Find where the given text appears and provide that cell's center as [X, Y] coordinate. 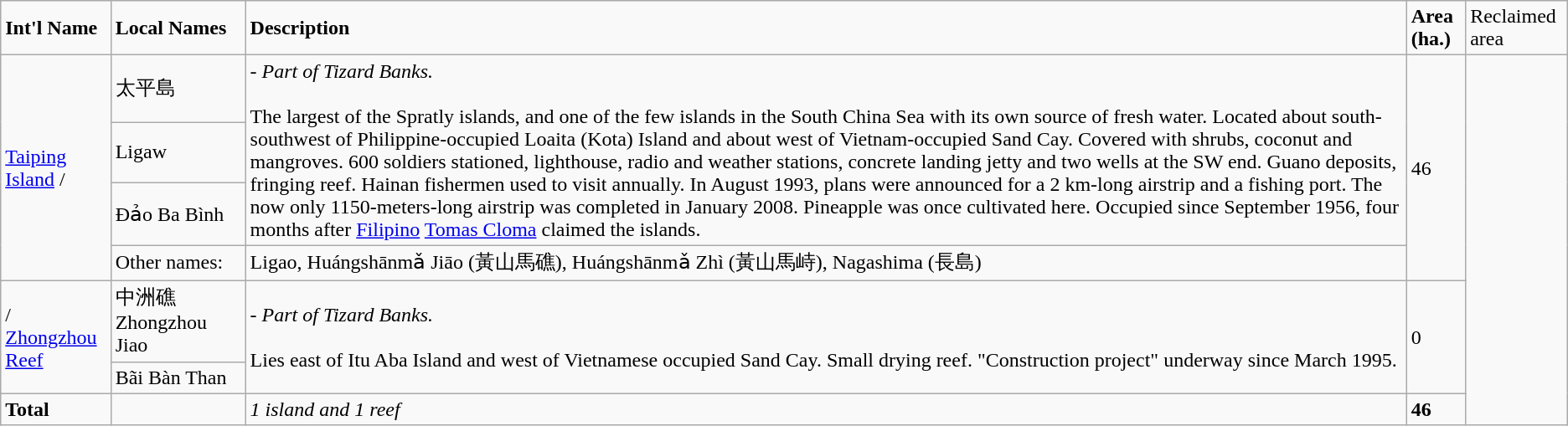
Ligaw [178, 152]
1 island and 1 reef [826, 409]
Other names: [178, 263]
中洲礁 Zhongzhou Jiao [178, 321]
Total [55, 409]
Local Names [178, 28]
0 [1436, 336]
Đảo Ba Bình [178, 214]
Int'l Name [55, 28]
Taiping Island / [55, 168]
/ Zhongzhou Reef [55, 336]
Ligao, Huángshānmǎ Jiāo (黃山馬礁), Huángshānmǎ Zhì (黃山馬峙), Nagashima (長島) [826, 263]
Bãi Bàn Than [178, 377]
太平島 [178, 89]
Description [826, 28]
Area (ha.) [1436, 28]
Reclaimed area [1517, 28]
